Pinpoint the cell where the given text exists, returning its [X, Y] midpoint coordinate. 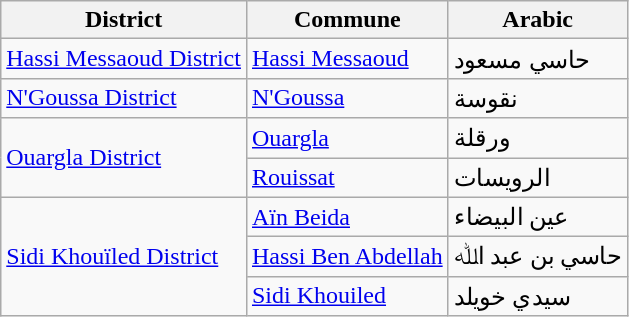
Sidi Khouiled [347, 296]
ورقلة [538, 138]
حاسي مسعود [538, 59]
Hassi Messaoud [347, 59]
Sidi Khouïled District [124, 256]
Commune [347, 20]
ﻧﻘﻮﺳﺔ [538, 98]
Aïn Beida [347, 217]
Ouargla [347, 138]
اﻟﺮوﻳﺴﺎت [538, 178]
District [124, 20]
Hassi Ben Abdellah [347, 257]
Ouargla District [124, 158]
N'Goussa [347, 98]
ﻋﻴﻦ اﻟﺒﻴﻀﺎء [538, 217]
Rouissat [347, 178]
Hassi Messaoud District [124, 59]
Arabic [538, 20]
N'Goussa District [124, 98]
ﺣﺎﺳﻲ ﺑﻦ ﻋﺒﺪ اﷲ [538, 257]
ﺳﻴﺪي ﺧﻮﻳﻠﺪ [538, 296]
